From the cell containing the given text, extract its center point as (X, Y) coordinate. 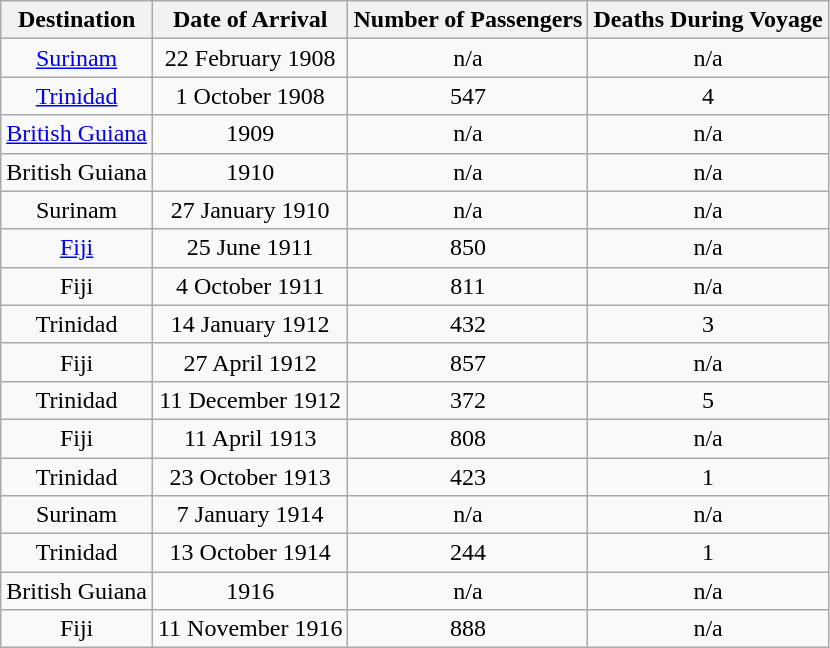
888 (468, 629)
1 October 1908 (250, 96)
22 February 1908 (250, 58)
7 January 1914 (250, 515)
11 December 1912 (250, 400)
Number of Passengers (468, 20)
5 (708, 400)
372 (468, 400)
4 (708, 96)
423 (468, 477)
3 (708, 324)
23 October 1913 (250, 477)
Deaths During Voyage (708, 20)
808 (468, 438)
857 (468, 362)
1916 (250, 591)
14 January 1912 (250, 324)
1910 (250, 172)
244 (468, 553)
13 October 1914 (250, 553)
4 October 1911 (250, 286)
Destination (77, 20)
11 April 1913 (250, 438)
811 (468, 286)
Date of Arrival (250, 20)
432 (468, 324)
25 June 1911 (250, 248)
547 (468, 96)
11 November 1916 (250, 629)
27 January 1910 (250, 210)
1909 (250, 134)
850 (468, 248)
27 April 1912 (250, 362)
